From the cell containing the given text, extract its center point as (x, y) coordinate. 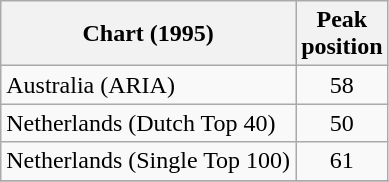
Netherlands (Single Top 100) (148, 161)
50 (342, 123)
58 (342, 85)
Peakposition (342, 34)
Netherlands (Dutch Top 40) (148, 123)
61 (342, 161)
Chart (1995) (148, 34)
Australia (ARIA) (148, 85)
